Output the [X, Y] coordinate of the center of the cell containing the given text.  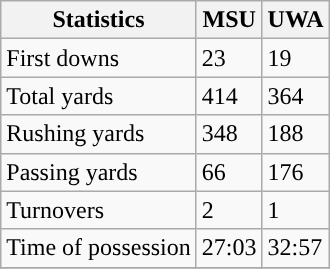
UWA [296, 20]
1 [296, 210]
First downs [99, 58]
Passing yards [99, 172]
19 [296, 58]
Total yards [99, 96]
188 [296, 134]
Statistics [99, 20]
32:57 [296, 248]
364 [296, 96]
23 [229, 58]
27:03 [229, 248]
2 [229, 210]
MSU [229, 20]
348 [229, 134]
Rushing yards [99, 134]
414 [229, 96]
Time of possession [99, 248]
66 [229, 172]
176 [296, 172]
Turnovers [99, 210]
